Extract the (x, y) coordinate from the center of the cell holding the provided text.  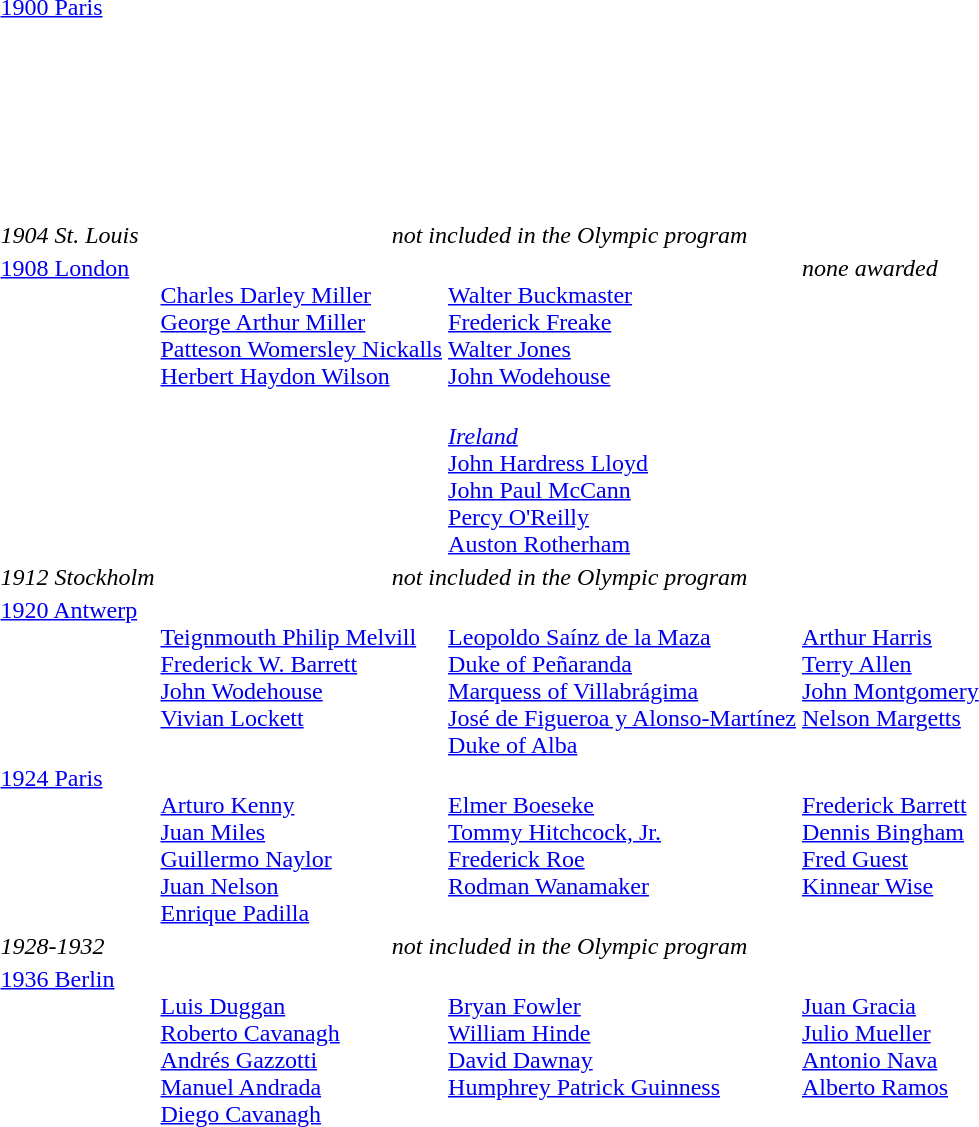
Elmer BoesekeTommy Hitchcock, Jr.Frederick RoeRodman Wanamaker (622, 846)
Charles Darley MillerGeorge Arthur MillerPatteson Womersley NickallsHerbert Haydon Wilson (302, 406)
Teignmouth Philip MelvillFrederick W. BarrettJohn WodehouseVivian Lockett (302, 678)
Walter BuckmasterFrederick FreakeWalter JonesJohn Wodehouse (622, 322)
Arturo KennyJuan MilesGuillermo NaylorJuan NelsonEnrique Padilla (302, 846)
Leopoldo Saínz de la MazaDuke of PeñarandaMarquess of VillabrágimaJosé de Figueroa y Alonso-MartínezDuke of Alba (622, 678)
IrelandJohn Hardress LloydJohn Paul McCannPercy O'ReillyAuston Rotherham (622, 476)
